Pinpoint the cell where the given text exists, returning its [X, Y] midpoint coordinate. 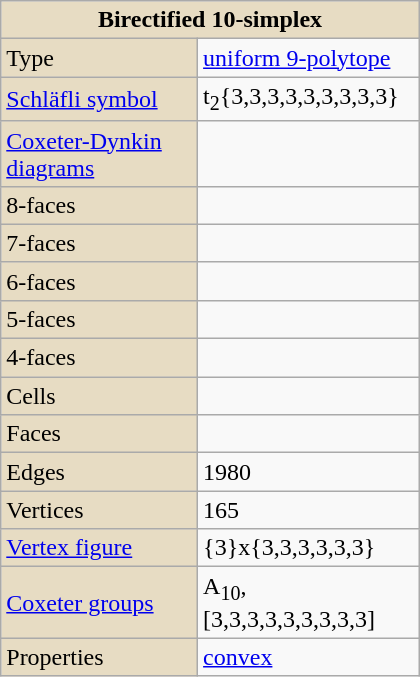
1980 [309, 472]
Coxeter-Dynkin diagrams [100, 154]
t2{3,3,3,3,3,3,3,3,3} [309, 99]
7-faces [100, 243]
Birectified 10-simplex [210, 20]
4-faces [100, 358]
A10, [3,3,3,3,3,3,3,3,3] [309, 602]
6-faces [100, 281]
convex [309, 657]
Schläfli symbol [100, 99]
{3}x{3,3,3,3,3,3} [309, 548]
Vertices [100, 510]
Edges [100, 472]
Cells [100, 396]
Coxeter groups [100, 602]
Type [100, 58]
Vertex figure [100, 548]
5-faces [100, 319]
uniform 9-polytope [309, 58]
Faces [100, 434]
165 [309, 510]
8-faces [100, 205]
Properties [100, 657]
